Extract the (X, Y) coordinate from the center of the cell holding the provided text.  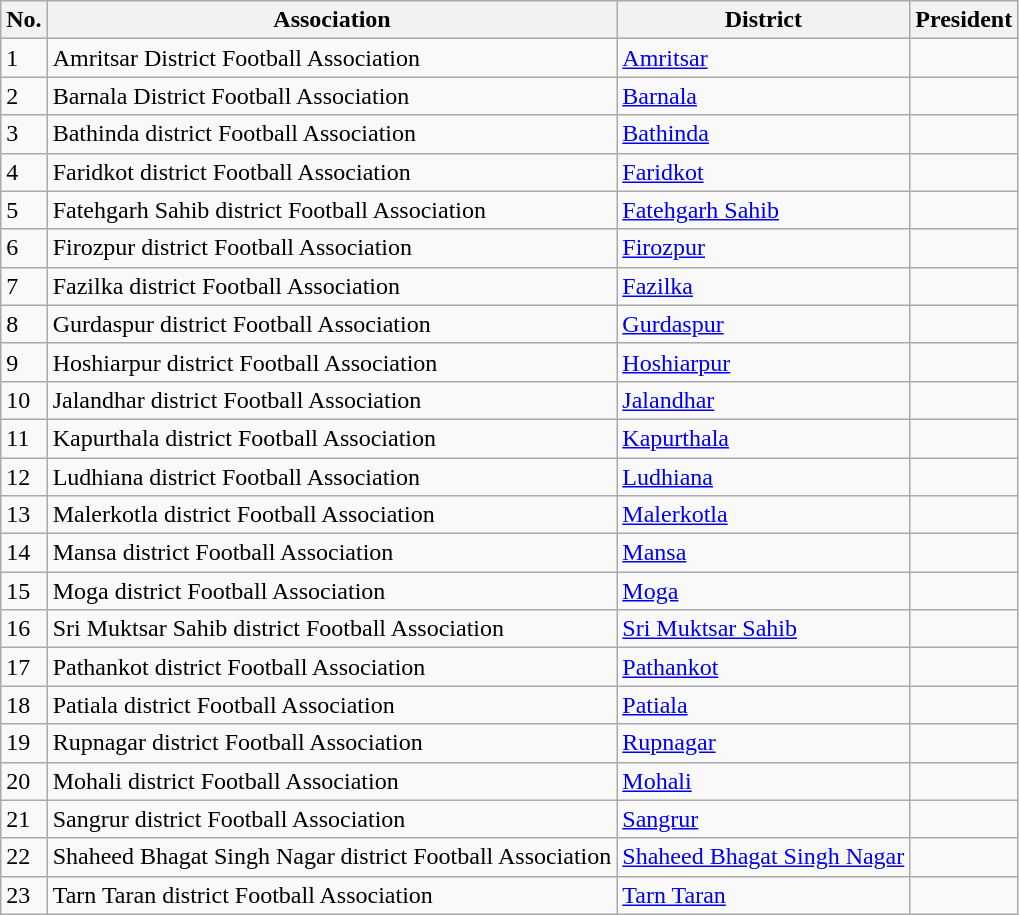
Ludhiana (764, 477)
Fazilka (764, 286)
23 (24, 895)
7 (24, 286)
1 (24, 58)
Gurdaspur (764, 324)
Moga (764, 591)
Hoshiarpur (764, 362)
Tarn Taran (764, 895)
Mohali district Football Association (332, 781)
Shaheed Bhagat Singh Nagar (764, 857)
Mansa (764, 553)
Shaheed Bhagat Singh Nagar district Football Association (332, 857)
10 (24, 400)
Faridkot district Football Association (332, 172)
Pathankot (764, 667)
Patiala district Football Association (332, 705)
Mansa district Football Association (332, 553)
Malerkotla district Football Association (332, 515)
Sri Muktsar Sahib district Football Association (332, 629)
2 (24, 96)
Sri Muktsar Sahib (764, 629)
20 (24, 781)
Mohali (764, 781)
Patiala (764, 705)
District (764, 20)
19 (24, 743)
Tarn Taran district Football Association (332, 895)
11 (24, 438)
Ludhiana district Football Association (332, 477)
21 (24, 819)
Fatehgarh Sahib (764, 210)
16 (24, 629)
Malerkotla (764, 515)
Bathinda (764, 134)
18 (24, 705)
Firozpur (764, 248)
Sangrur (764, 819)
6 (24, 248)
Amritsar District Football Association (332, 58)
15 (24, 591)
Association (332, 20)
Moga district Football Association (332, 591)
Amritsar (764, 58)
Kapurthala district Football Association (332, 438)
Barnala (764, 96)
Jalandhar (764, 400)
4 (24, 172)
Fazilka district Football Association (332, 286)
Fatehgarh Sahib district Football Association (332, 210)
5 (24, 210)
Kapurthala (764, 438)
Rupnagar district Football Association (332, 743)
President (964, 20)
Firozpur district Football Association (332, 248)
12 (24, 477)
9 (24, 362)
Sangrur district Football Association (332, 819)
Bathinda district Football Association (332, 134)
Hoshiarpur district Football Association (332, 362)
No. (24, 20)
Barnala District Football Association (332, 96)
13 (24, 515)
3 (24, 134)
Faridkot (764, 172)
17 (24, 667)
22 (24, 857)
8 (24, 324)
Gurdaspur district Football Association (332, 324)
14 (24, 553)
Rupnagar (764, 743)
Pathankot district Football Association (332, 667)
Jalandhar district Football Association (332, 400)
